Pinpoint the cell where the given text exists, returning its (x, y) midpoint coordinate. 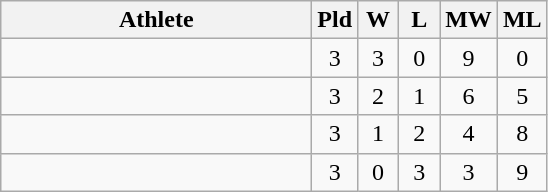
6 (469, 96)
Athlete (156, 20)
W (378, 20)
MW (469, 20)
4 (469, 134)
Pld (335, 20)
ML (522, 20)
8 (522, 134)
5 (522, 96)
L (420, 20)
